Pinpoint the cell where the given text exists, returning its (x, y) midpoint coordinate. 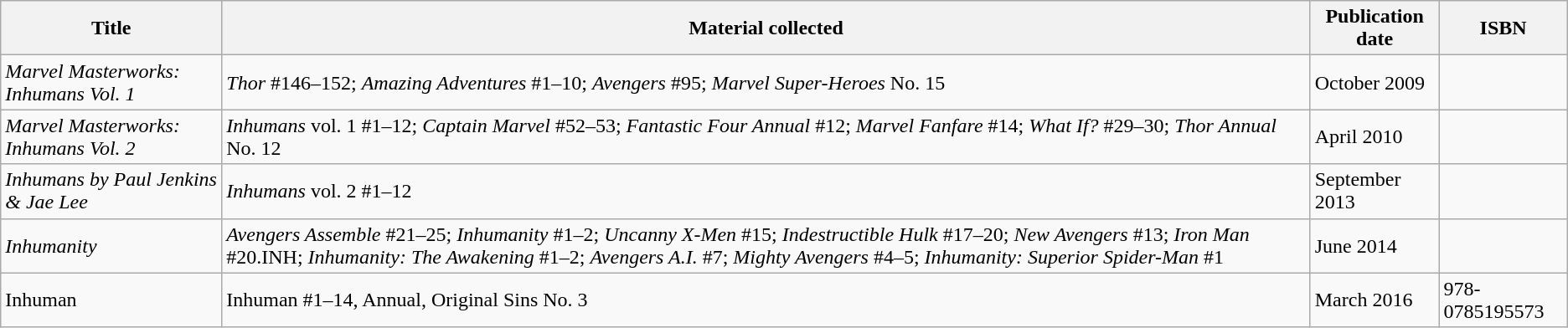
Inhuman #1–14, Annual, Original Sins No. 3 (766, 300)
Inhumans vol. 1 #1–12; Captain Marvel #52–53; Fantastic Four Annual #12; Marvel Fanfare #14; What If? #29–30; Thor Annual No. 12 (766, 137)
Inhumans by Paul Jenkins & Jae Lee (111, 191)
ISBN (1503, 28)
September 2013 (1375, 191)
Thor #146–152; Amazing Adventures #1–10; Avengers #95; Marvel Super-Heroes No. 15 (766, 82)
June 2014 (1375, 246)
Marvel Masterworks: Inhumans Vol. 1 (111, 82)
Inhumanity (111, 246)
978-0785195573 (1503, 300)
Inhuman (111, 300)
Title (111, 28)
Publication date (1375, 28)
April 2010 (1375, 137)
Inhumans vol. 2 #1–12 (766, 191)
October 2009 (1375, 82)
Marvel Masterworks: Inhumans Vol. 2 (111, 137)
March 2016 (1375, 300)
Material collected (766, 28)
